Find where the given text appears and provide that cell's center as (x, y) coordinate. 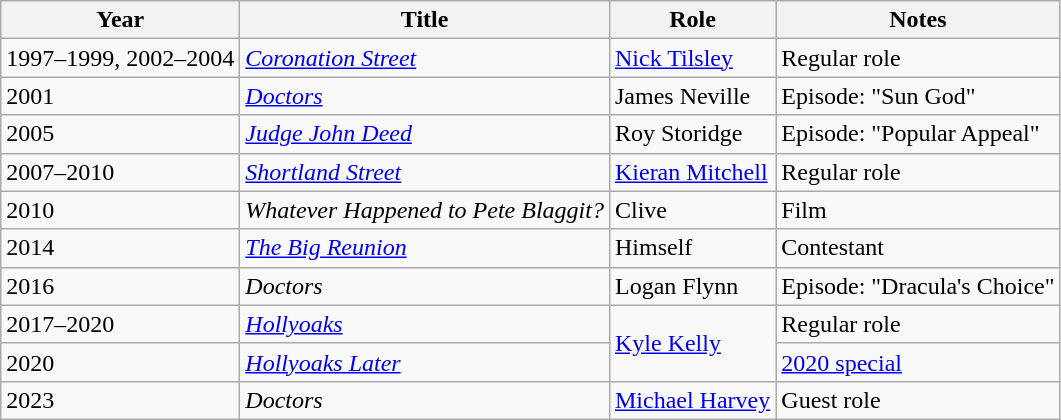
Episode: "Sun God" (918, 96)
Hollyoaks (425, 324)
2007–2010 (120, 172)
Clive (692, 210)
Year (120, 20)
2020 special (918, 362)
2014 (120, 248)
Kyle Kelly (692, 343)
Michael Harvey (692, 400)
Coronation Street (425, 58)
Roy Storidge (692, 134)
2016 (120, 286)
The Big Reunion (425, 248)
Notes (918, 20)
2005 (120, 134)
2001 (120, 96)
2023 (120, 400)
Title (425, 20)
2020 (120, 362)
James Neville (692, 96)
Film (918, 210)
Judge John Deed (425, 134)
Hollyoaks Later (425, 362)
Episode: "Dracula's Choice" (918, 286)
Nick Tilsley (692, 58)
2010 (120, 210)
Kieran Mitchell (692, 172)
2017–2020 (120, 324)
Episode: "Popular Appeal" (918, 134)
Guest role (918, 400)
Logan Flynn (692, 286)
Role (692, 20)
Shortland Street (425, 172)
Whatever Happened to Pete Blaggit? (425, 210)
Contestant (918, 248)
1997–1999, 2002–2004 (120, 58)
Himself (692, 248)
